Identify which cell holds the provided text, then report its [X, Y] central coordinate. 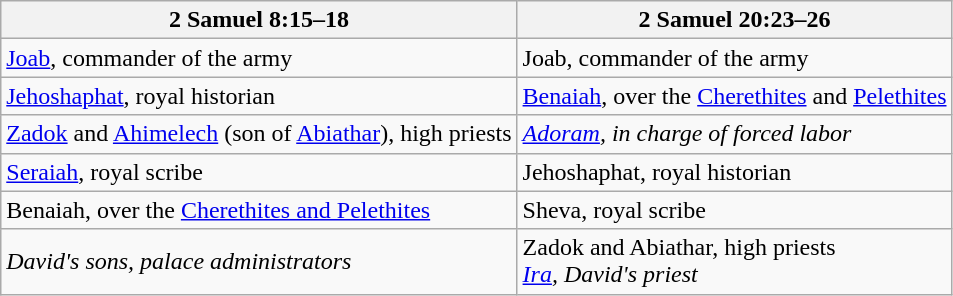
Adoram, in charge of forced labor [734, 134]
Zadok and Abiathar, high priestsIra, David's priest [734, 262]
Zadok and Ahimelech (son of Abiathar), high priests [259, 134]
2 Samuel 20:23–26 [734, 20]
Sheva, royal scribe [734, 210]
Seraiah, royal scribe [259, 172]
2 Samuel 8:15–18 [259, 20]
David's sons, palace administrators [259, 262]
